Provide the [X, Y] coordinate of the cell's center where the given text is located.  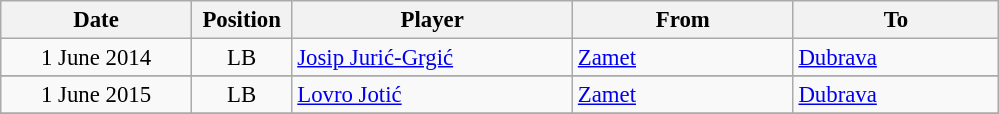
Josip Jurić-Grgić [432, 58]
1 June 2014 [96, 58]
1 June 2015 [96, 95]
Date [96, 20]
From [684, 20]
Lovro Jotić [432, 95]
Player [432, 20]
Position [242, 20]
To [896, 20]
